For the text-containing cell, return its midpoint in (x, y) coordinate format. 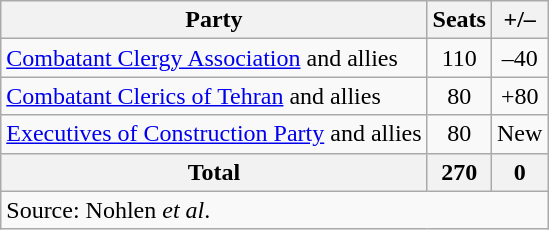
+80 (519, 96)
Combatant Clerics of Tehran and allies (214, 96)
New (519, 134)
Source: Nohlen et al. (274, 210)
Combatant Clergy Association and allies (214, 58)
110 (459, 58)
Seats (459, 20)
270 (459, 172)
Total (214, 172)
Party (214, 20)
+/– (519, 20)
0 (519, 172)
–40 (519, 58)
Executives of Construction Party and allies (214, 134)
